Determine the [x, y] coordinate at the center of the cell enclosing the given text.  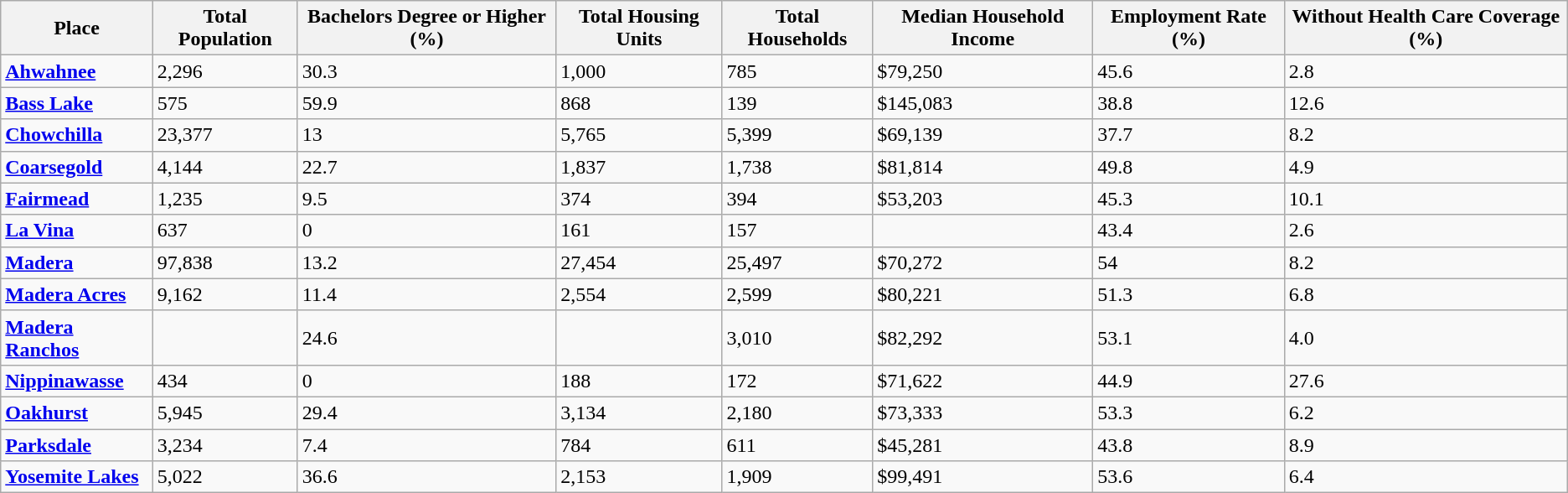
Chowchilla [77, 135]
4,144 [224, 167]
$70,272 [983, 262]
$99,491 [983, 477]
785 [797, 71]
29.4 [426, 413]
Total Households [797, 29]
$53,203 [983, 199]
3,234 [224, 445]
637 [224, 231]
6.2 [1426, 413]
36.6 [426, 477]
Coarsegold [77, 167]
5,022 [224, 477]
611 [797, 445]
10.1 [1426, 199]
Employment Rate (%) [1189, 29]
5,765 [639, 135]
2,554 [639, 294]
53.3 [1189, 413]
Bachelors Degree or Higher (%) [426, 29]
43.8 [1189, 445]
4.9 [1426, 167]
1,235 [224, 199]
5,945 [224, 413]
$69,139 [983, 135]
54 [1189, 262]
784 [639, 445]
30.3 [426, 71]
868 [639, 103]
23,377 [224, 135]
44.9 [1189, 381]
1,738 [797, 167]
24.6 [426, 337]
394 [797, 199]
2,180 [797, 413]
27,454 [639, 262]
2,153 [639, 477]
Yosemite Lakes [77, 477]
157 [797, 231]
53.6 [1189, 477]
Ahwahnee [77, 71]
2.6 [1426, 231]
$145,083 [983, 103]
38.8 [1189, 103]
Oakhurst [77, 413]
$79,250 [983, 71]
Bass Lake [77, 103]
$82,292 [983, 337]
5,399 [797, 135]
43.4 [1189, 231]
139 [797, 103]
97,838 [224, 262]
188 [639, 381]
$73,333 [983, 413]
53.1 [1189, 337]
3,134 [639, 413]
Madera [77, 262]
434 [224, 381]
Median Household Income [983, 29]
172 [797, 381]
Without Health Care Coverage (%) [1426, 29]
Place [77, 29]
8.9 [1426, 445]
La Vina [77, 231]
1,000 [639, 71]
9,162 [224, 294]
27.6 [1426, 381]
$71,622 [983, 381]
22.7 [426, 167]
$45,281 [983, 445]
Madera Ranchos [77, 337]
6.4 [1426, 477]
Parksdale [77, 445]
Fairmead [77, 199]
1,837 [639, 167]
9.5 [426, 199]
Nippinawasse [77, 381]
$80,221 [983, 294]
7.4 [426, 445]
Total Housing Units [639, 29]
13 [426, 135]
37.7 [1189, 135]
49.8 [1189, 167]
2.8 [1426, 71]
4.0 [1426, 337]
51.3 [1189, 294]
3,010 [797, 337]
45.6 [1189, 71]
11.4 [426, 294]
161 [639, 231]
2,599 [797, 294]
59.9 [426, 103]
13.2 [426, 262]
12.6 [1426, 103]
25,497 [797, 262]
$81,814 [983, 167]
Madera Acres [77, 294]
6.8 [1426, 294]
374 [639, 199]
Total Population [224, 29]
2,296 [224, 71]
1,909 [797, 477]
575 [224, 103]
45.3 [1189, 199]
